Pinpoint the cell where the given text exists, returning its (X, Y) midpoint coordinate. 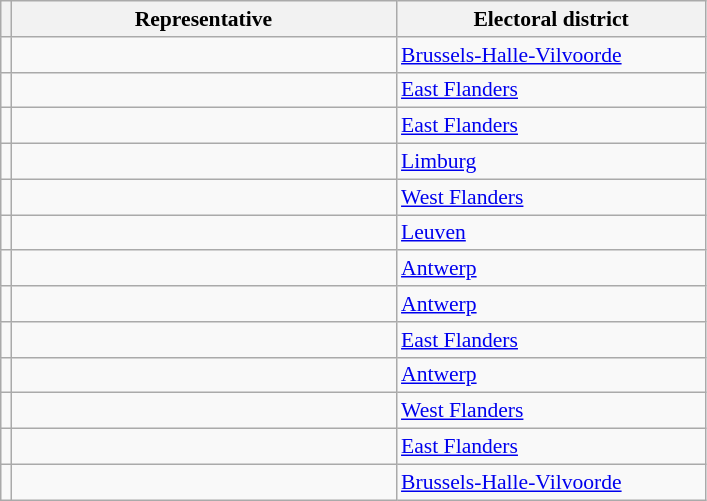
Electoral district (551, 19)
Limburg (551, 162)
Representative (204, 19)
Leuven (551, 233)
